Provide the (x, y) coordinate of the cell's center where the given text is located.  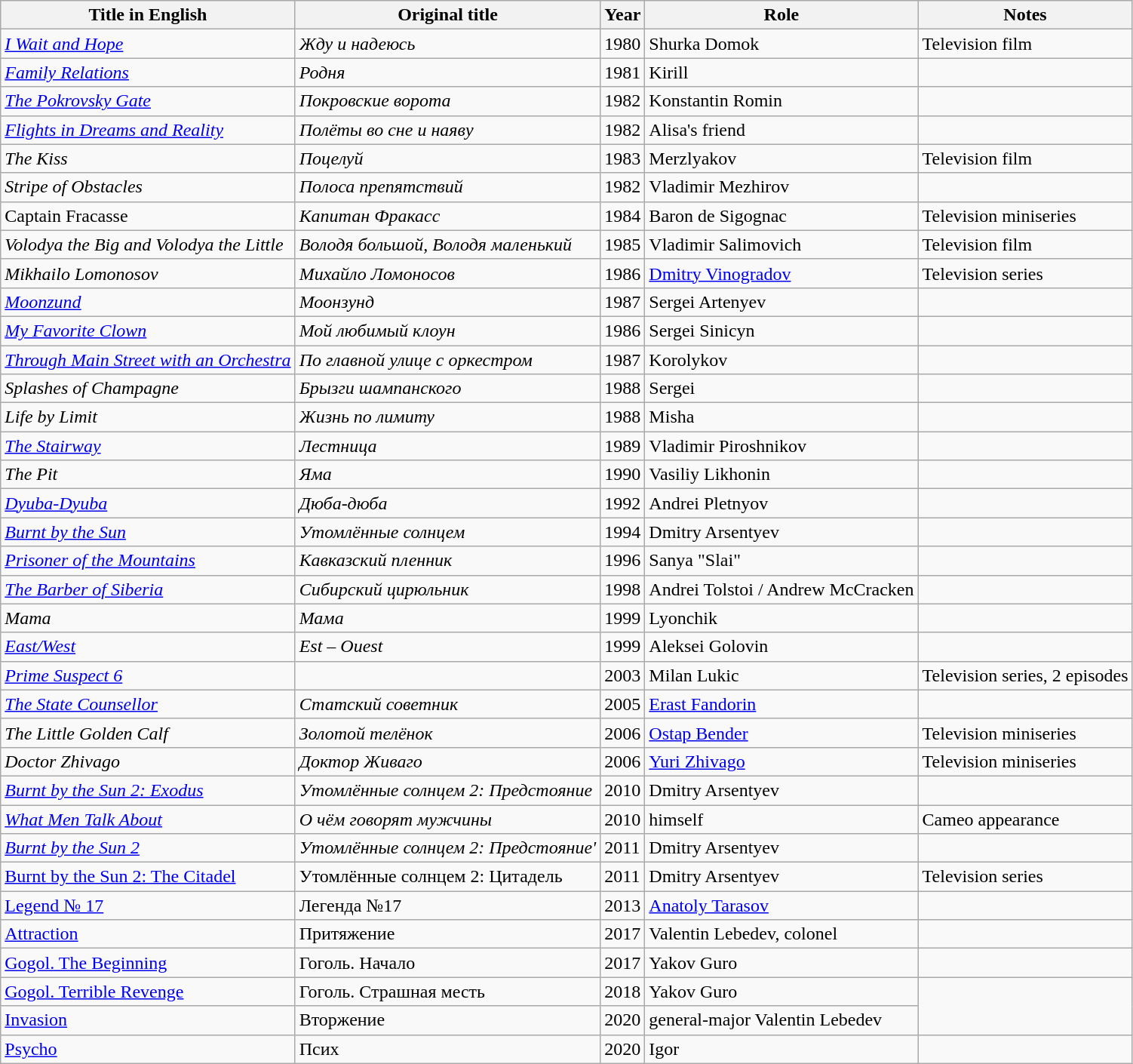
Family Relations (148, 72)
Sanya "Slai" (781, 561)
Burnt by the Sun (148, 532)
Through Main Street with an Orchestra (148, 360)
Псих (448, 1049)
Alisa's friend (781, 130)
Гоголь. Начало (448, 963)
general-major Valentin Lebedev (781, 1020)
Володя большой, Володя маленький (448, 244)
Attraction (148, 934)
Dyuba-Dyuba (148, 503)
Burnt by the Sun 2 (148, 848)
Anatoly Tarasov (781, 906)
Konstantin Romin (781, 101)
Burnt by the Sun 2: The Citadel (148, 877)
О чём говорят мужчины (448, 819)
The Barber of Siberia (148, 589)
Role (781, 15)
The Stairway (148, 446)
Life by Limit (148, 417)
Baron de Sigognac (781, 216)
Притяжение (448, 934)
Dmitry Vinogradov (781, 273)
Мама (448, 618)
Merzlyakov (781, 158)
Doctor Zhivago (148, 761)
Burnt by the Sun 2: Exodus (148, 790)
Vasiliy Likhonin (781, 475)
1992 (623, 503)
Mama (148, 618)
Полоса препятствий (448, 187)
Yuri Zhivago (781, 761)
2018 (623, 992)
1983 (623, 158)
Lyonchik (781, 618)
Flights in Dreams and Reality (148, 130)
Title in English (148, 15)
Igor (781, 1049)
Капитан Фракасс (448, 216)
1984 (623, 216)
Aleksei Golovin (781, 647)
Брызги шампанского (448, 389)
Shurka Domok (781, 44)
Milan Lukic (781, 675)
Утомлённые солнцем 2: Предстояние' (448, 848)
По главной улице с оркестром (448, 360)
Доктор Живаго (448, 761)
What Men Talk About (148, 819)
Яма (448, 475)
Жду и надеюсь (448, 44)
Лестница (448, 446)
The State Counsellor (148, 704)
The Kiss (148, 158)
Kirill (781, 72)
The Pit (148, 475)
Andrei Pletnyov (781, 503)
Splashes of Champagne (148, 389)
Psycho (148, 1049)
Vladimir Piroshnikov (781, 446)
Original title (448, 15)
Vladimir Salimovich (781, 244)
Дюба-дюба (448, 503)
Cameo appearance (1025, 819)
The Little Golden Calf (148, 733)
Статский советник (448, 704)
2003 (623, 675)
Sergei Sinicyn (781, 331)
Полёты во сне и наяву (448, 130)
Invasion (148, 1020)
Erast Fandorin (781, 704)
1994 (623, 532)
2013 (623, 906)
Sergei Artenyev (781, 302)
Prime Suspect 6 (148, 675)
Captain Fracasse (148, 216)
Stripe of Obstacles (148, 187)
1985 (623, 244)
The Pokrovsky Gate (148, 101)
Легенда №17 (448, 906)
Моонзунд (448, 302)
Покровские ворота (448, 101)
Утомлённые солнцем 2: Цитадель (448, 877)
My Favorite Clown (148, 331)
Vladimir Mezhirov (781, 187)
Вторжение (448, 1020)
Ostap Bender (781, 733)
Gogol. Terrible Revenge (148, 992)
Гоголь. Страшная месть (448, 992)
1980 (623, 44)
Year (623, 15)
Мой любимый клоун (448, 331)
1981 (623, 72)
Sergei (781, 389)
1996 (623, 561)
Жизнь по лимиту (448, 417)
Кавказский пленник (448, 561)
1998 (623, 589)
Золотой телёнок (448, 733)
Михайло Ломоносов (448, 273)
1990 (623, 475)
Legend № 17 (148, 906)
Поцелуй (448, 158)
Est – Ouest (448, 647)
Родня (448, 72)
I Wait and Hope (148, 44)
Television series, 2 episodes (1025, 675)
Misha (781, 417)
Утомлённые солнцем 2: Предстояние (448, 790)
Volodya the Big and Volodya the Little (148, 244)
Andrei Tolstoi / Andrew McCracken (781, 589)
himself (781, 819)
Gogol. The Beginning (148, 963)
Valentin Lebedev, colonel (781, 934)
Утомлённые солнцем (448, 532)
Korolykov (781, 360)
Prisoner of the Mountains (148, 561)
Notes (1025, 15)
Сибирский цирюльник (448, 589)
East/West (148, 647)
1989 (623, 446)
Mikhailo Lomonosov (148, 273)
2005 (623, 704)
Moonzund (148, 302)
